From the cell containing the given text, extract its center point as [x, y] coordinate. 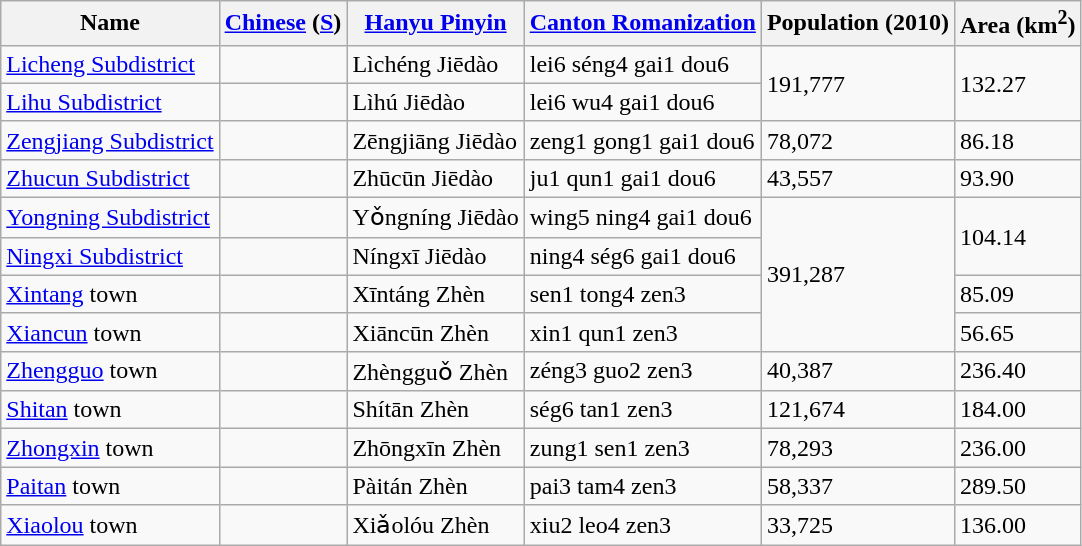
Zhucun Subdistrict [110, 178]
Shítān Zhèn [436, 410]
Paitan town [110, 486]
86.18 [1018, 140]
Canton Romanization [642, 24]
Pàitán Zhèn [436, 486]
Lihu Subdistrict [110, 102]
Yongning Subdistrict [110, 218]
sen1 tong4 zen3 [642, 294]
78,072 [858, 140]
ning4 ség6 gai1 dou6 [642, 256]
Xiǎolóu Zhèn [436, 525]
56.65 [1018, 332]
zeng1 gong1 gai1 dou6 [642, 140]
Xintang town [110, 294]
Zhūcūn Jiēdào [436, 178]
33,725 [858, 525]
Licheng Subdistrict [110, 64]
lei6 séng4 gai1 dou6 [642, 64]
104.14 [1018, 237]
Zhongxin town [110, 448]
Area (km2) [1018, 24]
93.90 [1018, 178]
Xiancun town [110, 332]
Zēngjiāng Jiēdào [436, 140]
pai3 tam4 zen3 [642, 486]
zéng3 guo2 zen3 [642, 371]
Xiaolou town [110, 525]
136.00 [1018, 525]
Zhèngguǒ Zhèn [436, 371]
Lìchéng Jiēdào [436, 64]
ju1 qun1 gai1 dou6 [642, 178]
236.00 [1018, 448]
Chinese (S) [283, 24]
121,674 [858, 410]
wing5 ning4 gai1 dou6 [642, 218]
Zhōngxīn Zhèn [436, 448]
58,337 [858, 486]
zung1 sen1 zen3 [642, 448]
Zengjiang Subdistrict [110, 140]
132.27 [1018, 83]
85.09 [1018, 294]
184.00 [1018, 410]
391,287 [858, 275]
Zhengguo town [110, 371]
xin1 qun1 zen3 [642, 332]
lei6 wu4 gai1 dou6 [642, 102]
78,293 [858, 448]
Ningxi Subdistrict [110, 256]
43,557 [858, 178]
Shitan town [110, 410]
Níngxī Jiēdào [436, 256]
Xīntáng Zhèn [436, 294]
40,387 [858, 371]
236.40 [1018, 371]
Xiāncūn Zhèn [436, 332]
Yǒngníng Jiēdào [436, 218]
191,777 [858, 83]
Lìhú Jiēdào [436, 102]
ség6 tan1 zen3 [642, 410]
289.50 [1018, 486]
Population (2010) [858, 24]
Hanyu Pinyin [436, 24]
xiu2 leo4 zen3 [642, 525]
Name [110, 24]
